For the text-containing cell, return its midpoint in (X, Y) coordinate format. 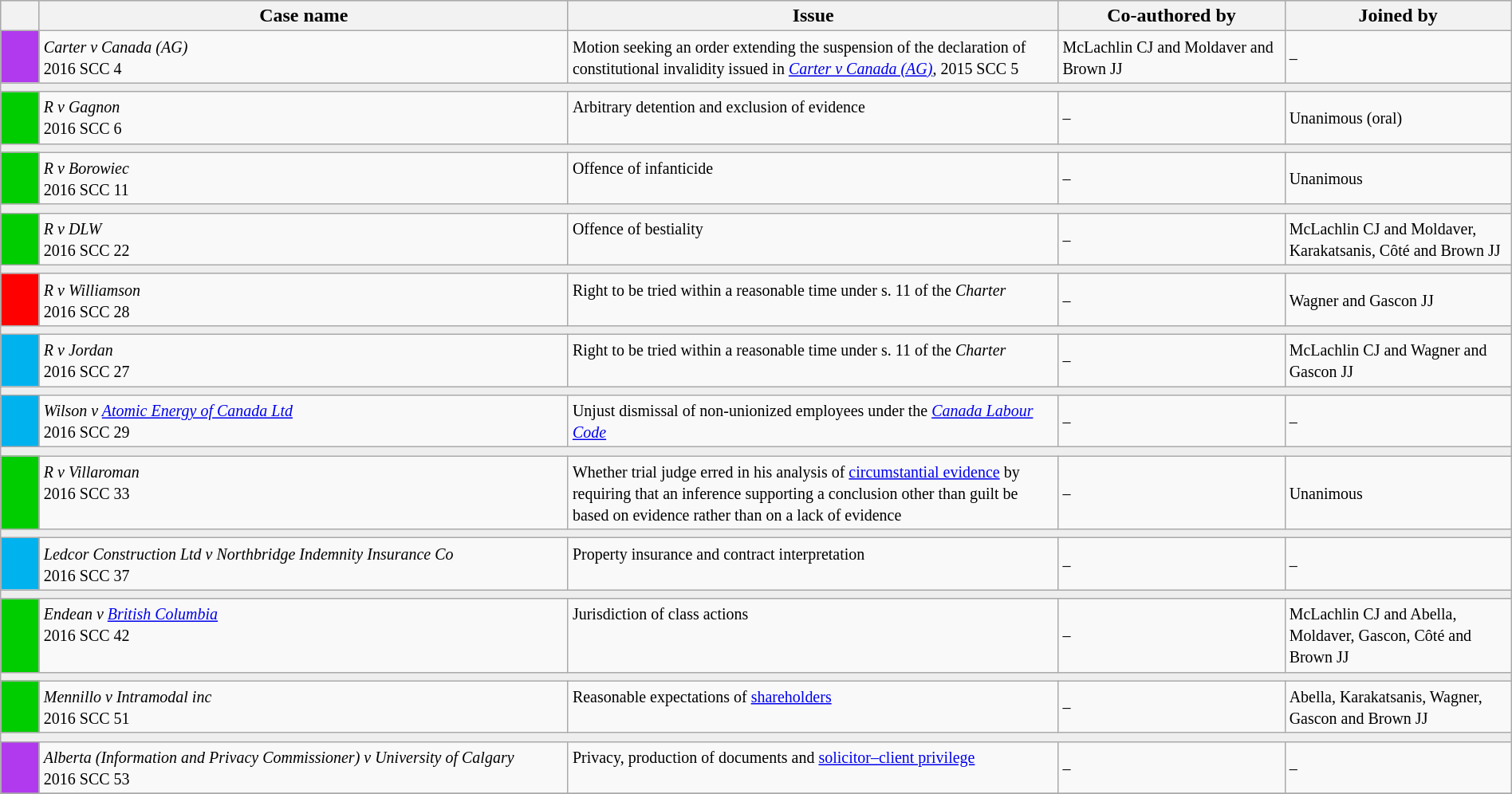
Mennillo v Intramodal inc 2016 SCC 51 (303, 706)
Jurisdiction of class actions (813, 635)
McLachlin CJ and Moldaver and Brown JJ (1171, 57)
R v Borowiec 2016 SCC 11 (303, 179)
Case name (303, 16)
Ledcor Construction Ltd v Northbridge Indemnity Insurance Co 2016 SCC 37 (303, 564)
Property insurance and contract interpretation (813, 564)
Motion seeking an order extending the suspension of the declaration of constitutional invalidity issued in Carter v Canada (AG), 2015 SCC 5 (813, 57)
Alberta (Information and Privacy Commissioner) v University of Calgary 2016 SCC 53 (303, 767)
Co-authored by (1171, 16)
R v Williamson 2016 SCC 28 (303, 300)
Issue (813, 16)
Wilson v Atomic Energy of Canada Ltd 2016 SCC 29 (303, 421)
Privacy, production of documents and solicitor–client privilege (813, 767)
Joined by (1398, 16)
Arbitrary detention and exclusion of evidence (813, 118)
McLachlin CJ and Moldaver, Karakatsanis, Côté and Brown JJ (1398, 239)
Endean v British Columbia 2016 SCC 42 (303, 635)
Carter v Canada (AG) 2016 SCC 4 (303, 57)
McLachlin CJ and Abella, Moldaver, Gascon, Côté and Brown JJ (1398, 635)
Wagner and Gascon JJ (1398, 300)
R v DLW 2016 SCC 22 (303, 239)
Unjust dismissal of non-unionized employees under the Canada Labour Code (813, 421)
McLachlin CJ and Wagner and Gascon JJ (1398, 360)
Offence of bestiality (813, 239)
Unanimous (oral) (1398, 118)
Abella, Karakatsanis, Wagner, Gascon and Brown JJ (1398, 706)
R v Villaroman 2016 SCC 33 (303, 493)
R v Gagnon 2016 SCC 6 (303, 118)
Offence of infanticide (813, 179)
Reasonable expectations of shareholders (813, 706)
R v Jordan 2016 SCC 27 (303, 360)
